Identify which cell holds the provided text, then report its (x, y) central coordinate. 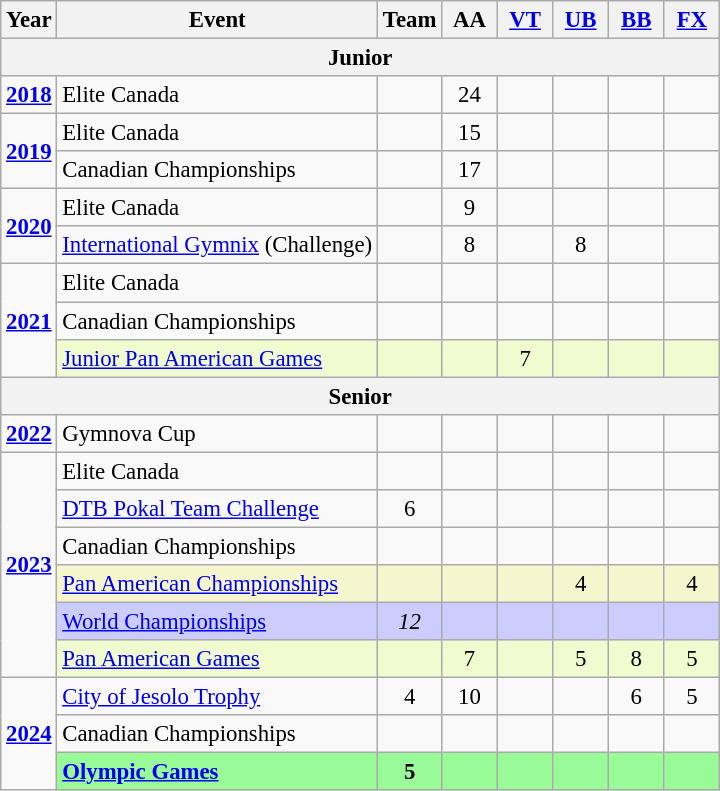
Olympic Games (218, 772)
BB (636, 20)
World Championships (218, 621)
10 (470, 697)
9 (470, 208)
2018 (29, 95)
24 (470, 95)
Pan American Games (218, 659)
Junior Pan American Games (218, 358)
2023 (29, 565)
15 (470, 133)
2021 (29, 320)
Junior (360, 58)
DTB Pokal Team Challenge (218, 509)
2020 (29, 226)
12 (410, 621)
VT (525, 20)
17 (470, 170)
Pan American Championships (218, 584)
2019 (29, 152)
2024 (29, 734)
International Gymnix (Challenge) (218, 245)
2022 (29, 433)
Senior (360, 396)
City of Jesolo Trophy (218, 697)
FX (692, 20)
Team (410, 20)
Gymnova Cup (218, 433)
AA (470, 20)
UB (581, 20)
Year (29, 20)
Event (218, 20)
